From the cell containing the given text, extract its center point as (x, y) coordinate. 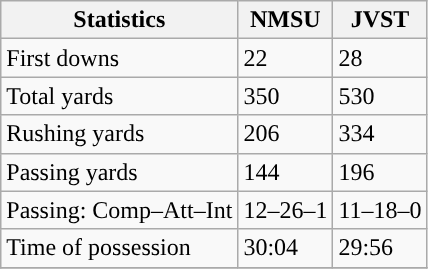
530 (380, 96)
Statistics (120, 20)
JVST (380, 20)
29:56 (380, 248)
First downs (120, 58)
Time of possession (120, 248)
Rushing yards (120, 134)
206 (286, 134)
30:04 (286, 248)
NMSU (286, 20)
Passing: Comp–Att–Int (120, 210)
22 (286, 58)
144 (286, 172)
350 (286, 96)
334 (380, 134)
Passing yards (120, 172)
Total yards (120, 96)
196 (380, 172)
11–18–0 (380, 210)
28 (380, 58)
12–26–1 (286, 210)
